Return the (x, y) coordinate for the center point of the cell that contains the specified text.  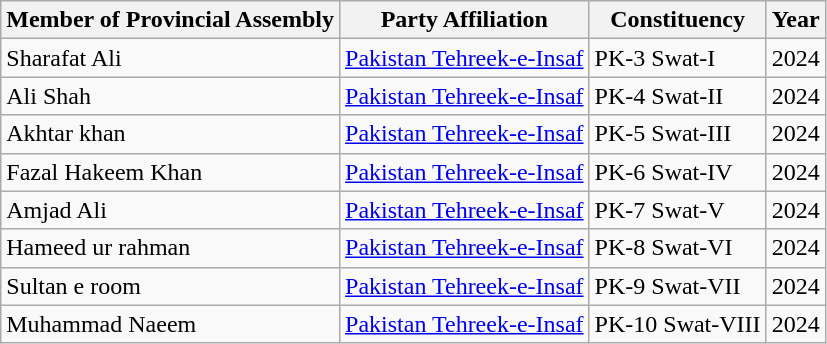
Member of Provincial Assembly (170, 20)
Party Affiliation (465, 20)
PK-7 Swat-V (678, 210)
PK-10 Swat-VIII (678, 324)
Ali Shah (170, 96)
PK-4 Swat-II (678, 96)
PK-5 Swat-III (678, 134)
PK-6 Swat-IV (678, 172)
PK-3 Swat-I (678, 58)
Year (796, 20)
Muhammad Naeem (170, 324)
Akhtar khan (170, 134)
PK-9 Swat-VII (678, 286)
Fazal Hakeem Khan (170, 172)
Amjad Ali (170, 210)
Sultan e room (170, 286)
Constituency (678, 20)
Sharafat Ali (170, 58)
Hameed ur rahman (170, 248)
PK-8 Swat-VI (678, 248)
